Capture the cell that displays the provided text and extract its [x, y] central coordinate. 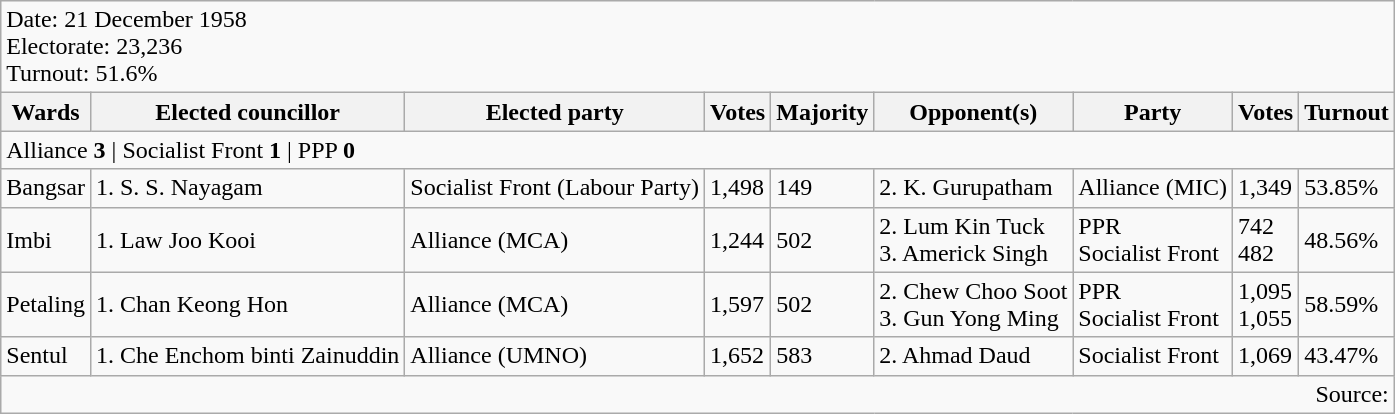
2. K. Gurupatham [974, 188]
Alliance (UMNO) [555, 356]
Party [1153, 112]
Date: 21 December 1958Electorate: 23,236Turnout: 51.6% [698, 47]
Wards [46, 112]
1,498 [738, 188]
Sentul [46, 356]
149 [822, 188]
1,349 [1266, 188]
58.59% [1347, 304]
583 [822, 356]
Elected councillor [247, 112]
2. Chew Choo Soot3. Gun Yong Ming [974, 304]
43.47% [1347, 356]
1,652 [738, 356]
1,597 [738, 304]
Imbi [46, 240]
Opponent(s) [974, 112]
Alliance (MIC) [1153, 188]
Source: [698, 394]
48.56% [1347, 240]
2. Ahmad Daud [974, 356]
Socialist Front [1153, 356]
1. Chan Keong Hon [247, 304]
Petaling [46, 304]
Bangsar [46, 188]
1. Che Enchom binti Zainuddin [247, 356]
Majority [822, 112]
Socialist Front (Labour Party) [555, 188]
1,244 [738, 240]
1,0951,055 [1266, 304]
53.85% [1347, 188]
Turnout [1347, 112]
Alliance 3 | Socialist Front 1 | PPP 0 [698, 150]
1. Law Joo Kooi [247, 240]
2. Lum Kin Tuck3. Americk Singh [974, 240]
Elected party [555, 112]
1,069 [1266, 356]
742482 [1266, 240]
1. S. S. Nayagam [247, 188]
